Scan for the cell matching the given text and deliver its (X, Y) coordinate at center. 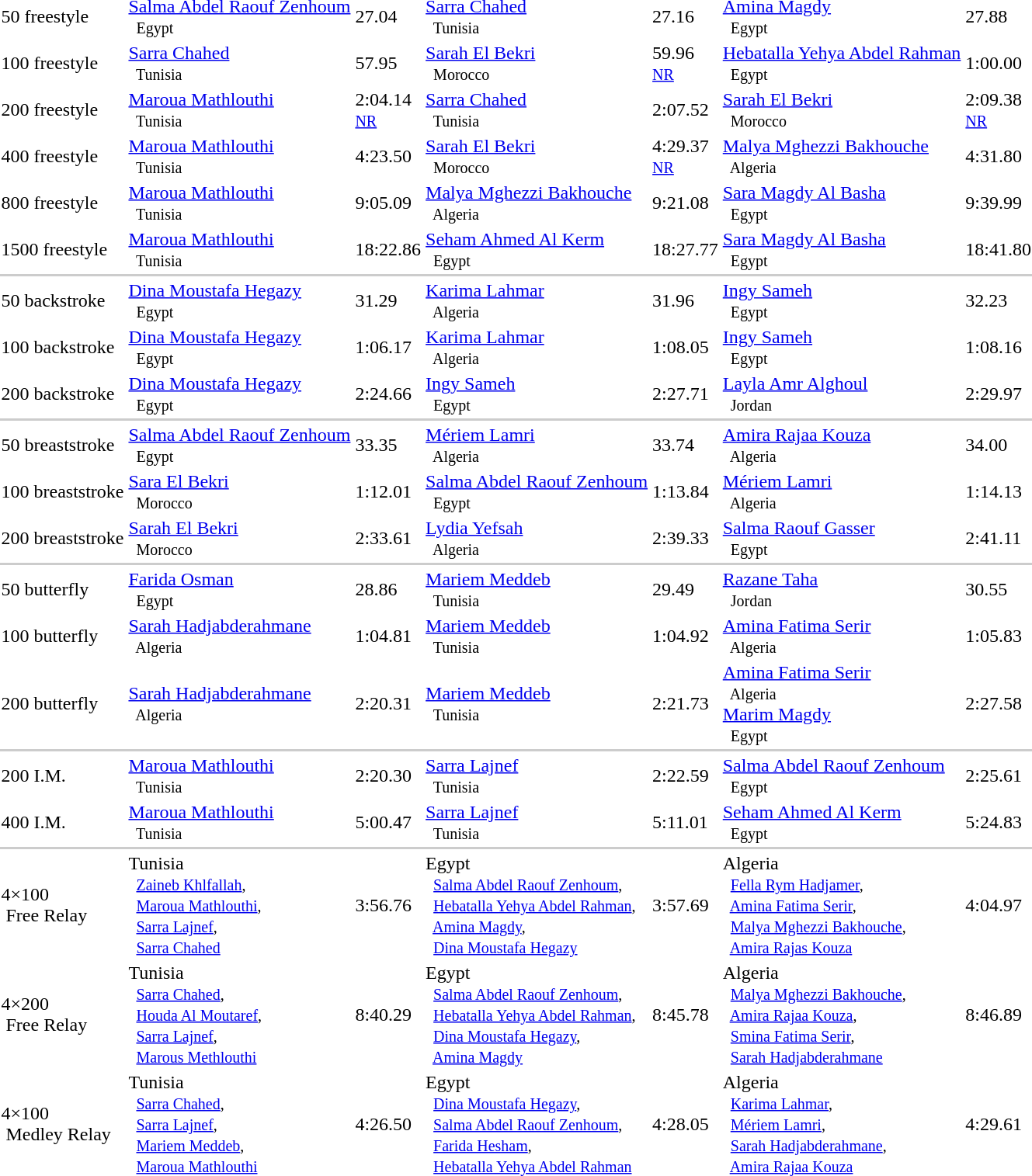
3:56.76 (388, 905)
400 I.M. (62, 823)
2:22.59 (686, 776)
29.49 (686, 590)
800 freestyle (62, 203)
Hebatalla Yehya Abdel Rahman Egypt (842, 64)
400 freestyle (62, 157)
2:04.14 NR (388, 110)
200 I.M. (62, 776)
33.35 (388, 446)
Egypt Salma Abdel Raouf Zenhoum, Hebatalla Yehya Abdel Rahman, Dina Moustafa Hegazy, Amina Magdy (537, 1015)
4:23.50 (388, 157)
200 backstroke (62, 394)
Farida Osman Egypt (239, 590)
9:21.08 (686, 203)
1500 freestyle (62, 250)
2:07.52 (686, 110)
Lydia Yefsah Algeria (537, 539)
9:05.09 (388, 203)
31.29 (388, 301)
2:24.66 (388, 394)
1:13.84 (686, 492)
100 freestyle (62, 64)
200 freestyle (62, 110)
2:21.73 (686, 703)
2:27.71 (686, 394)
18:22.86 (388, 250)
Algeria Malya Mghezzi Bakhouche, Amira Rajaa Kouza, Smina Fatima Serir, Sarah Hadjabderahmane (842, 1015)
3:57.69 (686, 905)
Amira Rajaa Kouza Algeria (842, 446)
2:20.31 (388, 703)
Tunisia Zaineb Khlfallah, Maroua Mathlouthi, Sarra Lajnef, Sarra Chahed (239, 905)
1:04.81 (388, 637)
Amina Fatima Serir Algeria (842, 637)
31.96 (686, 301)
8:45.78 (686, 1015)
1:08.05 (686, 348)
8:40.29 (388, 1015)
57.95 (388, 64)
50 butterfly (62, 590)
4×100 Free Relay (62, 905)
100 breaststroke (62, 492)
50 breaststroke (62, 446)
Tunisia Sarra Chahed, Houda Al Moutaref, Sarra Lajnef, Marous Methlouthi (239, 1015)
1:06.17 (388, 348)
33.74 (686, 446)
Razane Taha Jordan (842, 590)
2:20.30 (388, 776)
Salma Raouf Gasser Egypt (842, 539)
59.96 NR (686, 64)
Layla Amr Alghoul Jordan (842, 394)
Egypt Salma Abdel Raouf Zenhoum, Hebatalla Yehya Abdel Rahman, Amina Magdy, Dina Moustafa Hegazy (537, 905)
5:00.47 (388, 823)
5:11.01 (686, 823)
Amina Fatima Serir Algeria Marim Magdy Egypt (842, 703)
100 backstroke (62, 348)
4×200 Free Relay (62, 1015)
2:39.33 (686, 539)
1:12.01 (388, 492)
28.86 (388, 590)
2:33.61 (388, 539)
1:04.92 (686, 637)
200 breaststroke (62, 539)
Algeria Fella Rym Hadjamer, Amina Fatima Serir, Malya Mghezzi Bakhouche, Amira Rajas Kouza (842, 905)
18:27.77 (686, 250)
Sara El Bekri Morocco (239, 492)
50 backstroke (62, 301)
100 butterfly (62, 637)
200 butterfly (62, 703)
4:29.37 NR (686, 157)
